Return the (X, Y) coordinate for the center point of the cell that contains the specified text.  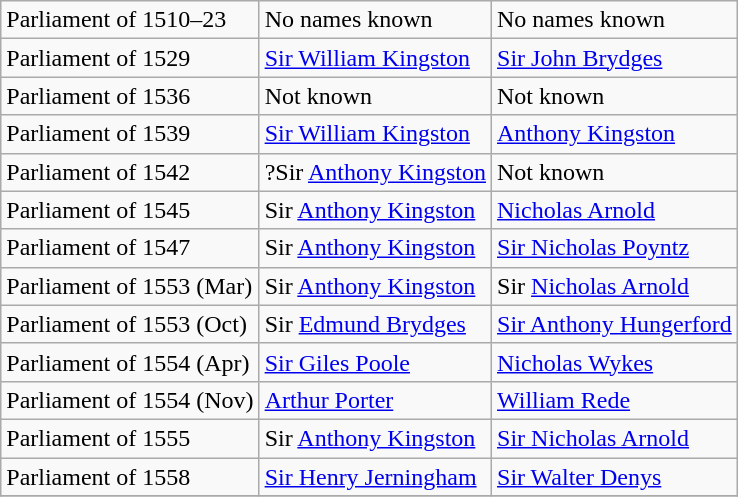
Parliament of 1554 (Nov) (130, 400)
Parliament of 1553 (Mar) (130, 286)
Nicholas Arnold (615, 210)
Sir Nicholas Poyntz (615, 248)
Parliament of 1529 (130, 58)
Parliament of 1542 (130, 172)
?Sir Anthony Kingston (375, 172)
Parliament of 1539 (130, 134)
Sir Henry Jerningham (375, 477)
Parliament of 1558 (130, 477)
Parliament of 1545 (130, 210)
Nicholas Wykes (615, 362)
Sir Giles Poole (375, 362)
Parliament of 1555 (130, 438)
Sir Walter Denys (615, 477)
Sir Anthony Hungerford (615, 324)
Sir Edmund Brydges (375, 324)
Sir John Brydges (615, 58)
Parliament of 1547 (130, 248)
Parliament of 1536 (130, 96)
Anthony Kingston (615, 134)
Parliament of 1553 (Oct) (130, 324)
William Rede (615, 400)
Arthur Porter (375, 400)
Parliament of 1554 (Apr) (130, 362)
Parliament of 1510–23 (130, 20)
